Determine the [X, Y] coordinate at the center of the cell enclosing the given text.  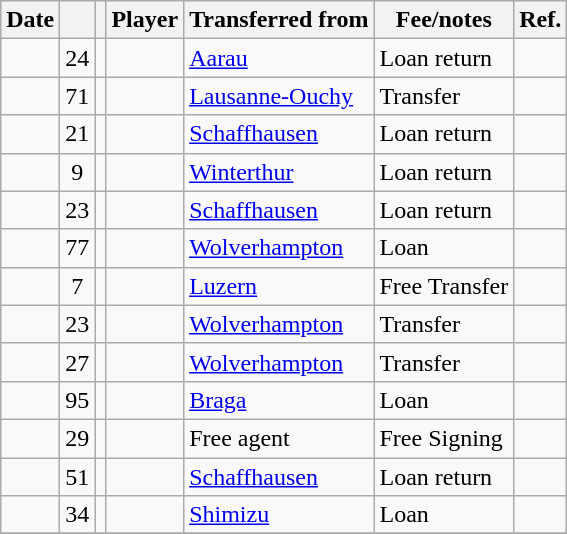
24 [78, 58]
21 [78, 134]
51 [78, 477]
34 [78, 515]
Free agent [279, 438]
Transferred from [279, 20]
9 [78, 172]
Ref. [540, 20]
Player [145, 20]
Aarau [279, 58]
77 [78, 248]
Date [30, 20]
Lausanne-Ouchy [279, 96]
Winterthur [279, 172]
27 [78, 362]
Fee/notes [444, 20]
Luzern [279, 286]
29 [78, 438]
Free Signing [444, 438]
95 [78, 400]
7 [78, 286]
71 [78, 96]
Braga [279, 400]
Free Transfer [444, 286]
Shimizu [279, 515]
